Scan for the cell matching the given text and deliver its [X, Y] coordinate at center. 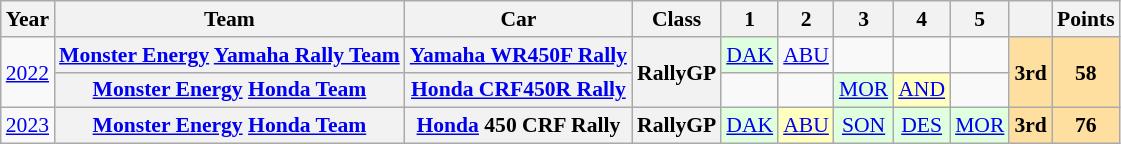
1 [750, 19]
58 [1086, 72]
5 [980, 19]
Car [518, 19]
2023 [28, 126]
3 [864, 19]
4 [922, 19]
Honda 450 CRF Rally [518, 126]
SON [864, 126]
76 [1086, 126]
2 [806, 19]
Year [28, 19]
Team [230, 19]
2022 [28, 72]
Points [1086, 19]
Yamaha WR450F Rally [518, 55]
Class [676, 19]
Monster Energy Yamaha Rally Team [230, 55]
DES [922, 126]
AND [922, 90]
Honda CRF450R Rally [518, 90]
